Search for the cell housing the specified text and yield its (x, y) center coordinate. 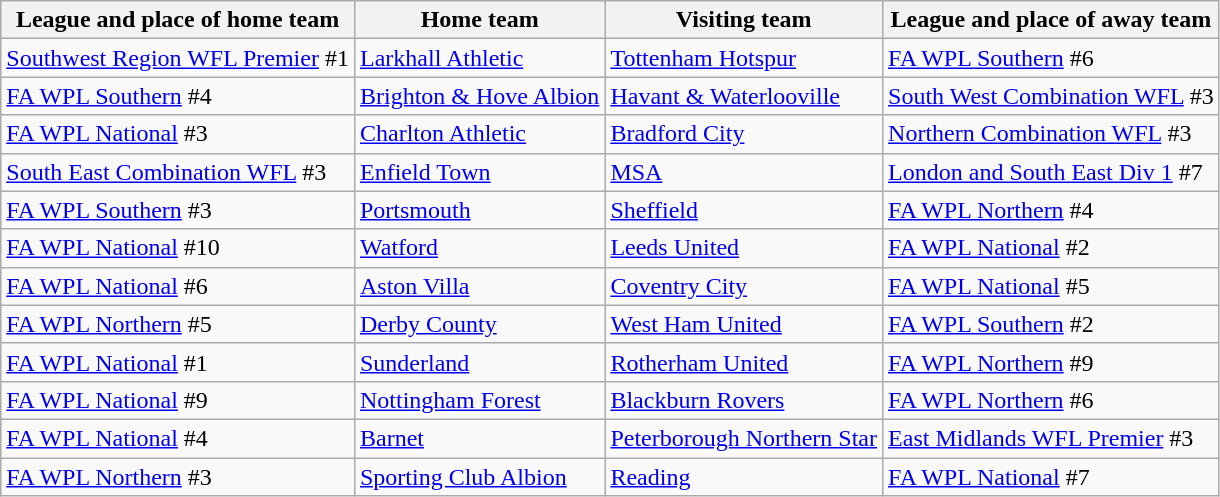
FA WPL Northern #3 (178, 477)
London and South East Div 1 #7 (1052, 172)
FA WPL Northern #5 (178, 324)
Home team (479, 20)
Bradford City (744, 134)
FA WPL National #7 (1052, 477)
Havant & Waterlooville (744, 96)
FA WPL National #1 (178, 362)
FA WPL Northern #9 (1052, 362)
FA WPL National #9 (178, 400)
Nottingham Forest (479, 400)
Portsmouth (479, 210)
FA WPL Southern #4 (178, 96)
Sheffield (744, 210)
FA WPL Southern #2 (1052, 324)
Derby County (479, 324)
Tottenham Hotspur (744, 58)
FA WPL Southern #3 (178, 210)
League and place of home team (178, 20)
Visiting team (744, 20)
FA WPL National #3 (178, 134)
Sunderland (479, 362)
Barnet (479, 438)
South West Combination WFL #3 (1052, 96)
East Midlands WFL Premier #3 (1052, 438)
Rotherham United (744, 362)
FA WPL National #10 (178, 248)
Charlton Athletic (479, 134)
Southwest Region WFL Premier #1 (178, 58)
Brighton & Hove Albion (479, 96)
Aston Villa (479, 286)
Leeds United (744, 248)
Enfield Town (479, 172)
Reading (744, 477)
FA WPL Northern #4 (1052, 210)
FA WPL National #4 (178, 438)
Northern Combination WFL #3 (1052, 134)
FA WPL National #5 (1052, 286)
MSA (744, 172)
FA WPL National #6 (178, 286)
Peterborough Northern Star (744, 438)
West Ham United (744, 324)
FA WPL Southern #6 (1052, 58)
FA WPL Northern #6 (1052, 400)
Coventry City (744, 286)
FA WPL National #2 (1052, 248)
Watford (479, 248)
League and place of away team (1052, 20)
Blackburn Rovers (744, 400)
South East Combination WFL #3 (178, 172)
Larkhall Athletic (479, 58)
Sporting Club Albion (479, 477)
